Provide the (x, y) coordinate of the cell's center where the given text is located.  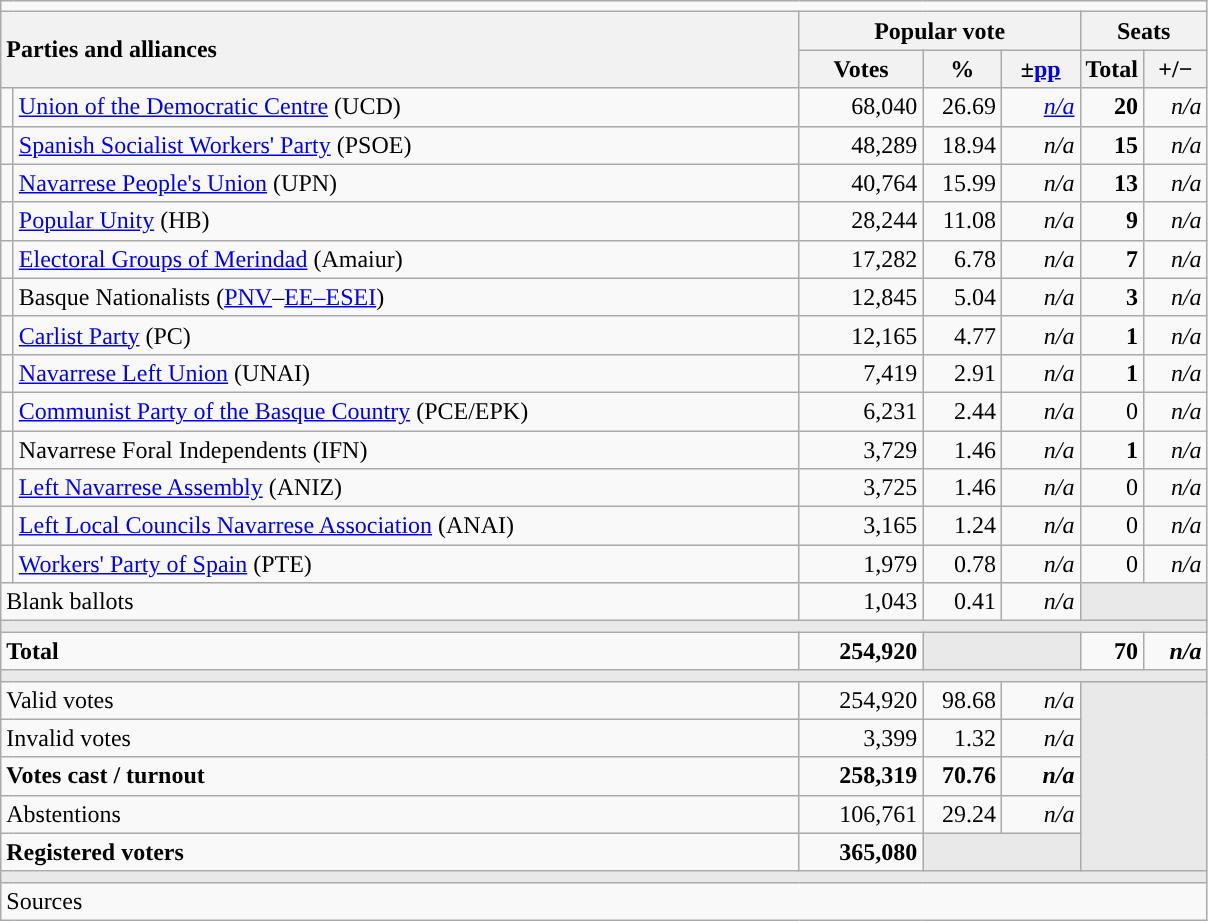
Spanish Socialist Workers' Party (PSOE) (406, 145)
11.08 (962, 221)
13 (1112, 183)
Union of the Democratic Centre (UCD) (406, 107)
Workers' Party of Spain (PTE) (406, 564)
Votes cast / turnout (400, 776)
68,040 (861, 107)
Blank ballots (400, 602)
1,043 (861, 602)
Navarrese People's Union (UPN) (406, 183)
1,979 (861, 564)
5.04 (962, 297)
Basque Nationalists (PNV–EE–ESEI) (406, 297)
365,080 (861, 852)
2.44 (962, 411)
29.24 (962, 814)
17,282 (861, 259)
15.99 (962, 183)
Seats (1144, 31)
Communist Party of the Basque Country (PCE/EPK) (406, 411)
6.78 (962, 259)
2.91 (962, 373)
Sources (604, 901)
15 (1112, 145)
1.32 (962, 738)
0.41 (962, 602)
±pp (1040, 69)
Parties and alliances (400, 50)
Votes (861, 69)
Left Navarrese Assembly (ANIZ) (406, 488)
98.68 (962, 700)
Registered voters (400, 852)
Navarrese Left Union (UNAI) (406, 373)
Invalid votes (400, 738)
1.24 (962, 526)
Abstentions (400, 814)
4.77 (962, 335)
9 (1112, 221)
3,165 (861, 526)
% (962, 69)
20 (1112, 107)
Navarrese Foral Independents (IFN) (406, 449)
258,319 (861, 776)
Left Local Councils Navarrese Association (ANAI) (406, 526)
0.78 (962, 564)
7 (1112, 259)
Popular vote (940, 31)
3,725 (861, 488)
Popular Unity (HB) (406, 221)
28,244 (861, 221)
Carlist Party (PC) (406, 335)
Valid votes (400, 700)
3,399 (861, 738)
106,761 (861, 814)
48,289 (861, 145)
3 (1112, 297)
26.69 (962, 107)
12,165 (861, 335)
18.94 (962, 145)
70 (1112, 651)
6,231 (861, 411)
3,729 (861, 449)
Electoral Groups of Merindad (Amaiur) (406, 259)
70.76 (962, 776)
+/− (1176, 69)
40,764 (861, 183)
7,419 (861, 373)
12,845 (861, 297)
